Find where the given text appears and provide that cell's center as (x, y) coordinate. 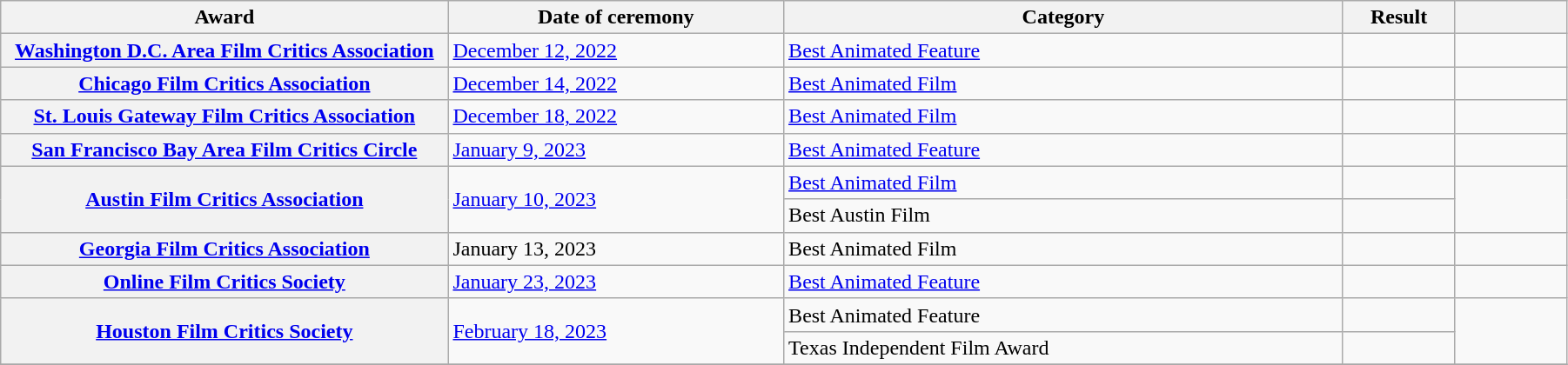
Texas Independent Film Award (1063, 348)
Washington D.C. Area Film Critics Association (224, 50)
Chicago Film Critics Association (224, 83)
Best Austin Film (1063, 216)
St. Louis Gateway Film Critics Association (224, 116)
January 13, 2023 (616, 249)
December 14, 2022 (616, 83)
January 9, 2023 (616, 149)
San Francisco Bay Area Film Critics Circle (224, 149)
Austin Film Critics Association (224, 199)
Online Film Critics Society (224, 282)
February 18, 2023 (616, 331)
Result (1399, 17)
January 10, 2023 (616, 199)
January 23, 2023 (616, 282)
Houston Film Critics Society (224, 331)
Date of ceremony (616, 17)
December 18, 2022 (616, 116)
December 12, 2022 (616, 50)
Category (1063, 17)
Award (224, 17)
Georgia Film Critics Association (224, 249)
